For the text-containing cell, return its midpoint in (X, Y) coordinate format. 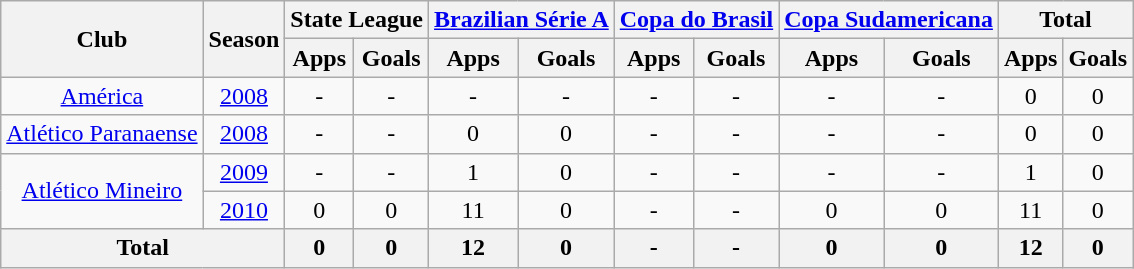
Club (102, 39)
Copa do Brasil (696, 20)
Brazilian Série A (522, 20)
2010 (244, 210)
2009 (244, 172)
Atlético Mineiro (102, 191)
Copa Sudamericana (889, 20)
Season (244, 39)
Atlético Paranaense (102, 134)
América (102, 96)
State League (357, 20)
